Identify which cell holds the provided text, then report its [x, y] central coordinate. 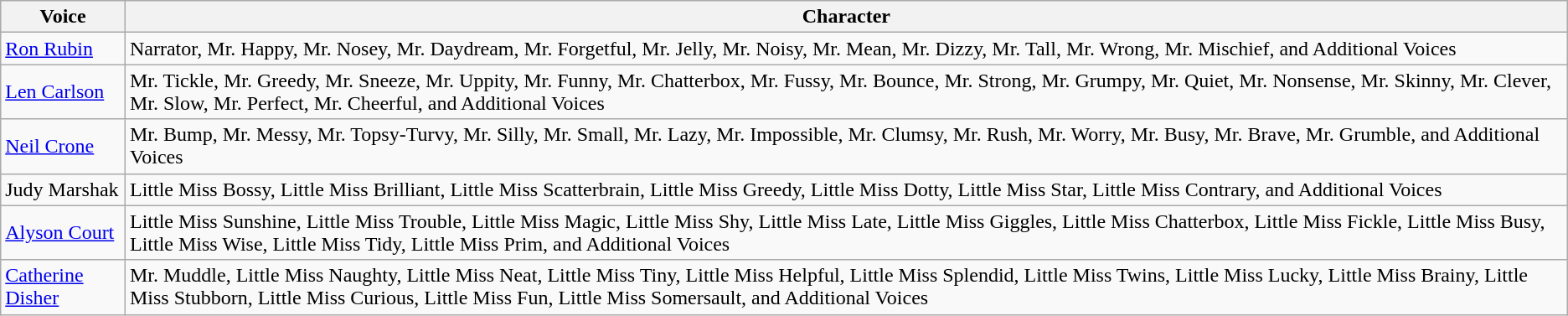
Character [846, 17]
Neil Crone [64, 146]
Catherine Disher [64, 287]
Ron Rubin [64, 49]
Voice [64, 17]
Len Carlson [64, 92]
Judy Marshak [64, 189]
Alyson Court [64, 233]
